Locate the cell with the specified text and output its (X, Y) center coordinate. 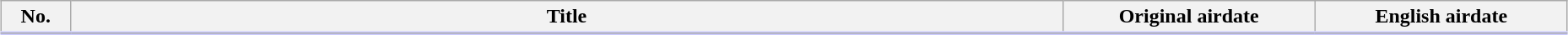
No. (35, 17)
Title (567, 17)
English airdate (1441, 17)
Original airdate (1188, 17)
